For the text-containing cell, return its midpoint in (X, Y) coordinate format. 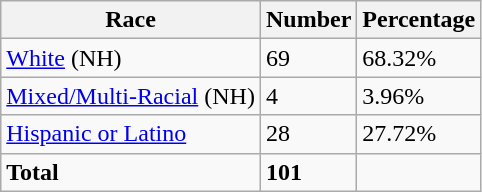
Race (131, 20)
White (NH) (131, 58)
Number (308, 20)
28 (308, 134)
4 (308, 96)
Hispanic or Latino (131, 134)
Mixed/Multi-Racial (NH) (131, 96)
Total (131, 172)
101 (308, 172)
69 (308, 58)
Percentage (419, 20)
68.32% (419, 58)
3.96% (419, 96)
27.72% (419, 134)
